Locate the cell with the specified text and output its (x, y) center coordinate. 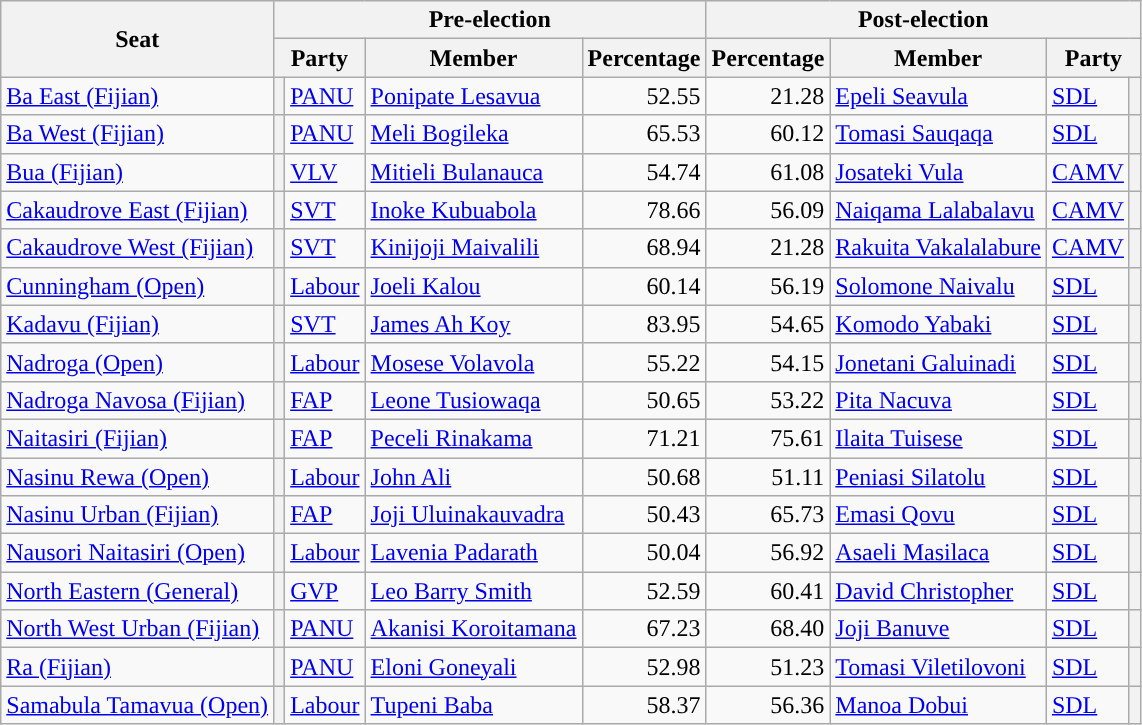
50.65 (644, 400)
Nadroga (Open) (138, 362)
54.15 (768, 362)
Samabula Tamavua (Open) (138, 705)
Seat (138, 39)
52.59 (644, 591)
56.36 (768, 705)
Ba East (Fijian) (138, 96)
Eloni Goneyali (474, 667)
Naitasiri (Fijian) (138, 438)
83.95 (644, 324)
50.68 (644, 477)
Nasinu Rewa (Open) (138, 477)
50.43 (644, 515)
David Christopher (938, 591)
Pre-election (490, 20)
Mosese Volavola (474, 362)
GVP (325, 591)
75.61 (768, 438)
54.65 (768, 324)
Peceli Rinakama (474, 438)
58.37 (644, 705)
51.11 (768, 477)
Emasi Qovu (938, 515)
54.74 (644, 172)
VLV (325, 172)
Akanisi Koroitamana (474, 629)
Joeli Kalou (474, 286)
Nausori Naitasiri (Open) (138, 553)
Nadroga Navosa (Fijian) (138, 400)
Naiqama Lalabalavu (938, 210)
53.22 (768, 400)
65.53 (644, 134)
Nasinu Urban (Fijian) (138, 515)
Joji Banuve (938, 629)
James Ah Koy (474, 324)
Mitieli Bulanauca (474, 172)
John Ali (474, 477)
65.73 (768, 515)
Leone Tusiowaqa (474, 400)
Ilaita Tuisese (938, 438)
North Eastern (General) (138, 591)
Tomasi Viletilovoni (938, 667)
56.92 (768, 553)
Post-election (924, 20)
78.66 (644, 210)
Komodo Yabaki (938, 324)
Jonetani Galuinadi (938, 362)
Ra (Fijian) (138, 667)
61.08 (768, 172)
Josateki Vula (938, 172)
51.23 (768, 667)
Rakuita Vakalalabure (938, 248)
56.19 (768, 286)
Pita Nacuva (938, 400)
60.14 (644, 286)
Inoke Kubuabola (474, 210)
52.55 (644, 96)
Lavenia Padarath (474, 553)
60.41 (768, 591)
68.94 (644, 248)
56.09 (768, 210)
Epeli Seavula (938, 96)
Ba West (Fijian) (138, 134)
71.21 (644, 438)
Kinijoji Maivalili (474, 248)
55.22 (644, 362)
68.40 (768, 629)
Joji Uluinakauvadra (474, 515)
North West Urban (Fijian) (138, 629)
Bua (Fijian) (138, 172)
Cunningham (Open) (138, 286)
Tomasi Sauqaqa (938, 134)
Leo Barry Smith (474, 591)
52.98 (644, 667)
Cakaudrove West (Fijian) (138, 248)
Manoa Dobui (938, 705)
Cakaudrove East (Fijian) (138, 210)
Asaeli Masilaca (938, 553)
Kadavu (Fijian) (138, 324)
50.04 (644, 553)
Tupeni Baba (474, 705)
60.12 (768, 134)
Meli Bogileka (474, 134)
Ponipate Lesavua (474, 96)
Solomone Naivalu (938, 286)
Peniasi Silatolu (938, 477)
67.23 (644, 629)
